Determine the [X, Y] coordinate at the center of the cell enclosing the given text.  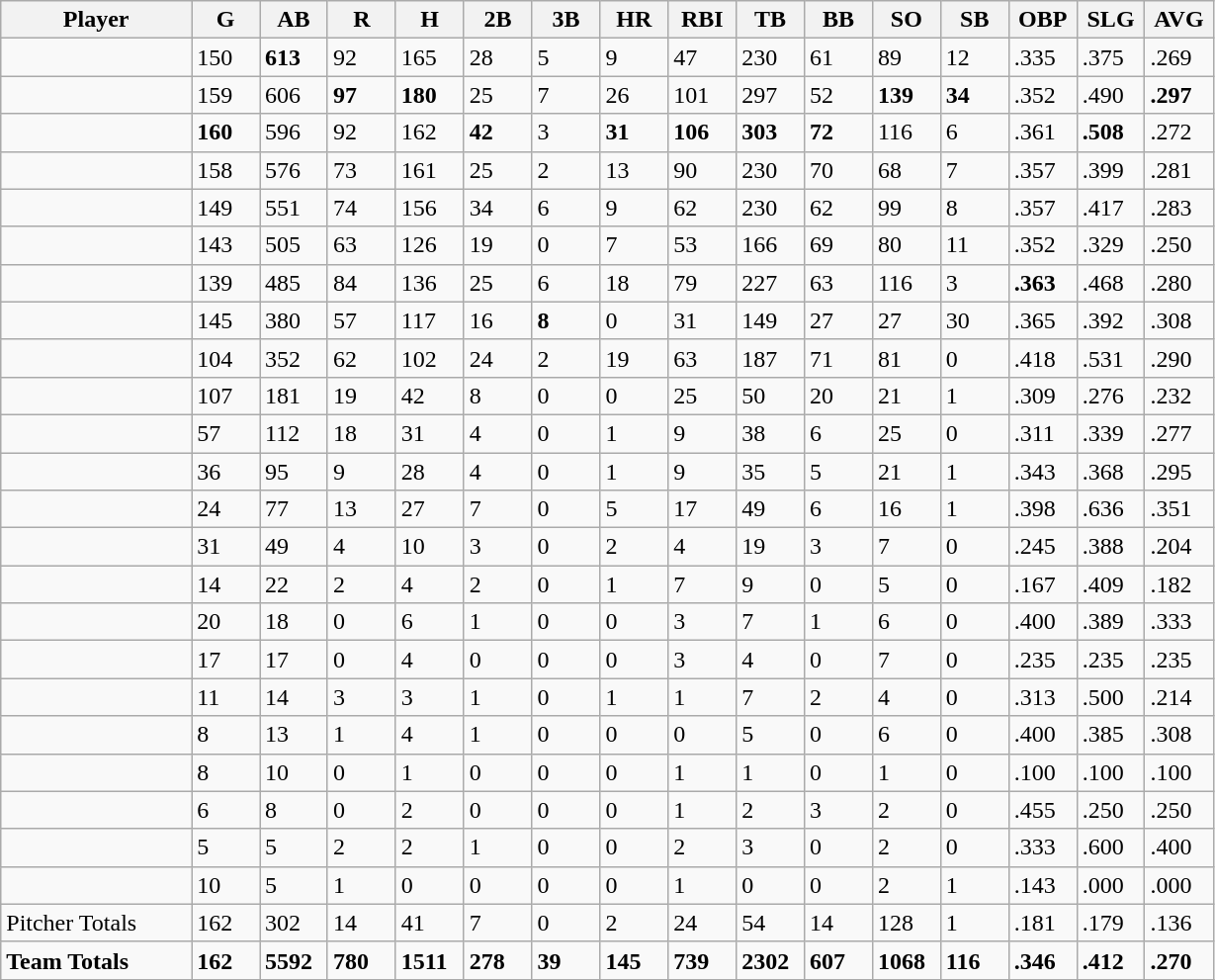
102 [429, 358]
107 [225, 396]
22 [293, 584]
73 [362, 170]
156 [429, 208]
.167 [1042, 584]
.269 [1178, 57]
505 [293, 245]
AB [293, 20]
128 [906, 923]
80 [906, 245]
.311 [1042, 433]
69 [838, 245]
352 [293, 358]
.392 [1111, 320]
Player [97, 20]
.508 [1111, 133]
.636 [1111, 509]
2B [498, 20]
607 [838, 960]
.455 [1042, 810]
.389 [1111, 622]
302 [293, 923]
74 [362, 208]
97 [362, 95]
TB [771, 20]
143 [225, 245]
227 [771, 283]
.329 [1111, 245]
.368 [1111, 472]
Team Totals [97, 960]
.361 [1042, 133]
739 [702, 960]
.297 [1178, 95]
.214 [1178, 697]
54 [771, 923]
84 [362, 283]
380 [293, 320]
.313 [1042, 697]
.409 [1111, 584]
101 [702, 95]
.399 [1111, 170]
79 [702, 283]
613 [293, 57]
1511 [429, 960]
.500 [1111, 697]
297 [771, 95]
.339 [1111, 433]
3B [565, 20]
G [225, 20]
.295 [1178, 472]
99 [906, 208]
159 [225, 95]
5592 [293, 960]
.276 [1111, 396]
161 [429, 170]
.418 [1042, 358]
.490 [1111, 95]
.281 [1178, 170]
70 [838, 170]
68 [906, 170]
.204 [1178, 547]
.385 [1111, 735]
SLG [1111, 20]
.346 [1042, 960]
77 [293, 509]
166 [771, 245]
12 [975, 57]
81 [906, 358]
.245 [1042, 547]
303 [771, 133]
.335 [1042, 57]
.398 [1042, 509]
90 [702, 170]
.388 [1111, 547]
.363 [1042, 283]
278 [498, 960]
39 [565, 960]
106 [702, 133]
26 [635, 95]
50 [771, 396]
117 [429, 320]
165 [429, 57]
.417 [1111, 208]
H [429, 20]
R [362, 20]
89 [906, 57]
Pitcher Totals [97, 923]
30 [975, 320]
.600 [1111, 847]
596 [293, 133]
OBP [1042, 20]
.412 [1111, 960]
35 [771, 472]
RBI [702, 20]
SB [975, 20]
.290 [1178, 358]
160 [225, 133]
485 [293, 283]
.280 [1178, 283]
.277 [1178, 433]
36 [225, 472]
158 [225, 170]
.343 [1042, 472]
.270 [1178, 960]
1068 [906, 960]
53 [702, 245]
.181 [1042, 923]
.351 [1178, 509]
780 [362, 960]
2302 [771, 960]
.283 [1178, 208]
180 [429, 95]
551 [293, 208]
.531 [1111, 358]
BB [838, 20]
187 [771, 358]
576 [293, 170]
.272 [1178, 133]
52 [838, 95]
61 [838, 57]
.232 [1178, 396]
47 [702, 57]
112 [293, 433]
95 [293, 472]
.468 [1111, 283]
126 [429, 245]
.182 [1178, 584]
38 [771, 433]
104 [225, 358]
AVG [1178, 20]
.136 [1178, 923]
136 [429, 283]
HR [635, 20]
.309 [1042, 396]
606 [293, 95]
71 [838, 358]
181 [293, 396]
150 [225, 57]
72 [838, 133]
.375 [1111, 57]
41 [429, 923]
.365 [1042, 320]
.179 [1111, 923]
.143 [1042, 885]
SO [906, 20]
